Output the (X, Y) coordinate of the center of the cell containing the given text.  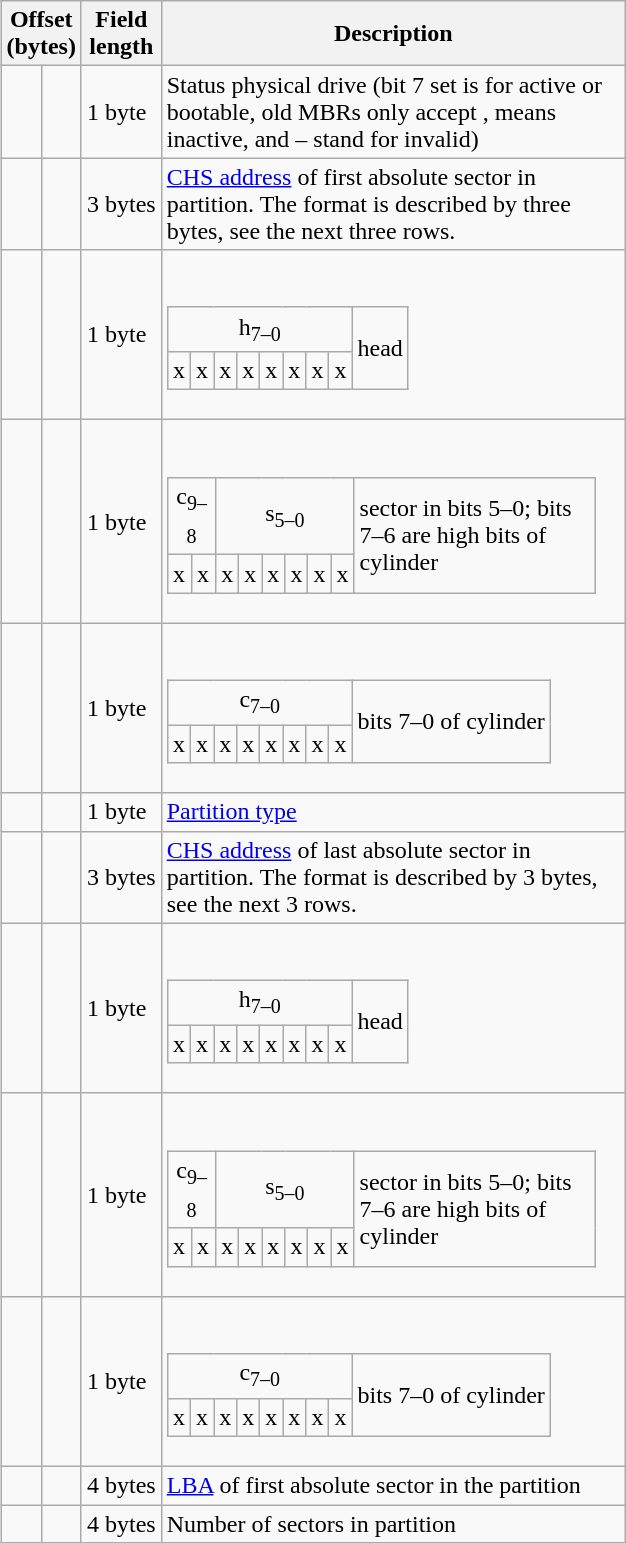
Partition type (393, 812)
Number of sectors in partition (393, 1523)
Description (393, 34)
Status physical drive (bit 7 set is for active or bootable, old MBRs only accept , means inactive, and – stand for invalid) (393, 112)
Fieldlength (121, 34)
CHS address of last absolute sector in partition. The format is described by 3 bytes, see the next 3 rows. (393, 877)
Offset(bytes) (41, 34)
CHS address of first absolute sector in partition. The format is described by three bytes, see the next three rows. (393, 204)
LBA of first absolute sector in the partition (393, 1485)
